Provide the [X, Y] coordinate of the cell's center where the given text is located.  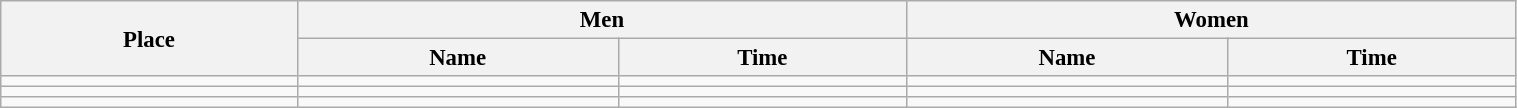
Place [150, 38]
Women [1212, 20]
Men [602, 20]
